Extract the (X, Y) coordinate from the center of the cell holding the provided text.  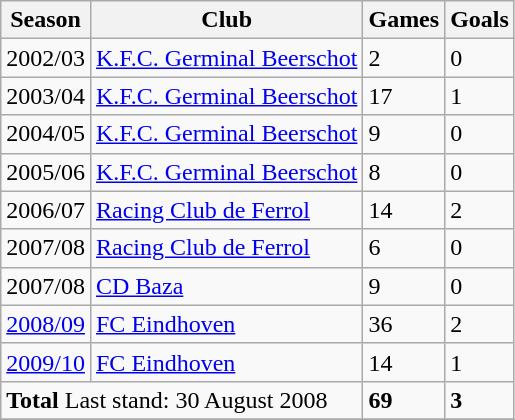
2005/06 (46, 172)
Season (46, 20)
CD Baza (226, 286)
2002/03 (46, 58)
2004/05 (46, 134)
3 (480, 400)
Goals (480, 20)
17 (404, 96)
36 (404, 324)
2008/09 (46, 324)
6 (404, 248)
2003/04 (46, 96)
8 (404, 172)
2006/07 (46, 210)
Club (226, 20)
Games (404, 20)
69 (404, 400)
Total Last stand: 30 August 2008 (182, 400)
2009/10 (46, 362)
